Capture the cell that displays the provided text and extract its [X, Y] central coordinate. 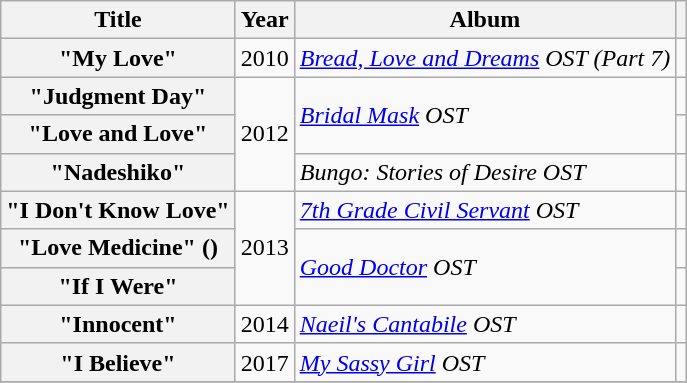
2017 [264, 362]
Bridal Mask OST [484, 115]
"My Love" [118, 58]
"Judgment Day" [118, 96]
"I Don't Know Love" [118, 210]
2013 [264, 248]
"I Believe" [118, 362]
"Innocent" [118, 324]
Bungo: Stories of Desire OST [484, 172]
2012 [264, 134]
7th Grade Civil Servant OST [484, 210]
2014 [264, 324]
"Love Medicine" () [118, 248]
"Nadeshiko" [118, 172]
Bread, Love and Dreams OST (Part 7) [484, 58]
Good Doctor OST [484, 267]
2010 [264, 58]
Naeil's Cantabile OST [484, 324]
Title [118, 20]
Album [484, 20]
Year [264, 20]
My Sassy Girl OST [484, 362]
"If I Were" [118, 286]
"Love and Love" [118, 134]
